Detect which cell encompasses the target text, then output its [X, Y] center coordinate. 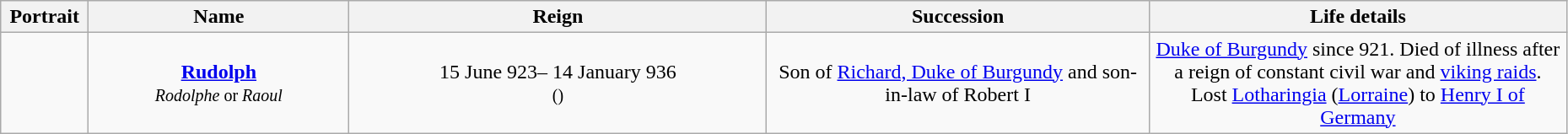
Name [219, 17]
15 June 923– 14 January 936() [558, 83]
Duke of Burgundy since 921. Died of illness after a reign of constant civil war and viking raids. Lost Lotharingia (Lorraine) to Henry I of Germany [1358, 83]
Portrait [45, 17]
Succession [958, 17]
RudolphRodolphe or Raoul [219, 83]
Reign [558, 17]
Life details [1358, 17]
Son of Richard, Duke of Burgundy and son-in-law of Robert I [958, 83]
